Find where the given text appears and provide that cell's center as [x, y] coordinate. 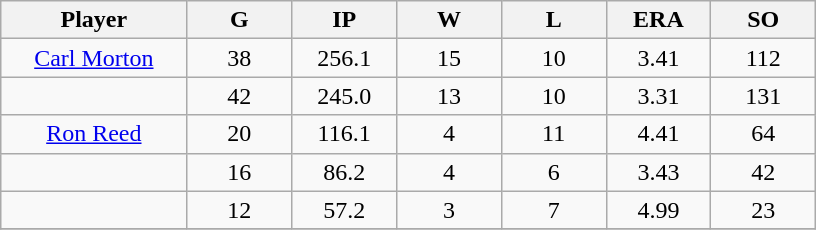
G [240, 20]
3.43 [658, 172]
86.2 [344, 172]
6 [554, 172]
11 [554, 134]
W [450, 20]
3.31 [658, 96]
4.99 [658, 210]
3 [450, 210]
12 [240, 210]
Player [94, 20]
20 [240, 134]
64 [764, 134]
15 [450, 58]
SO [764, 20]
IP [344, 20]
23 [764, 210]
3.41 [658, 58]
245.0 [344, 96]
57.2 [344, 210]
4.41 [658, 134]
256.1 [344, 58]
116.1 [344, 134]
38 [240, 58]
131 [764, 96]
Ron Reed [94, 134]
112 [764, 58]
Carl Morton [94, 58]
7 [554, 210]
13 [450, 96]
ERA [658, 20]
L [554, 20]
16 [240, 172]
